Identify which cell holds the provided text, then report its [x, y] central coordinate. 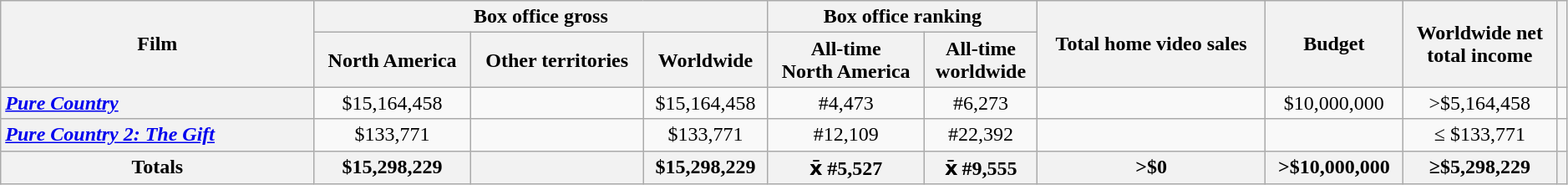
All-time worldwide [981, 60]
≤ $133,771 [1480, 135]
#4,473 [846, 103]
#22,392 [981, 135]
>$0 [1151, 167]
Pure Country [157, 103]
Totals [157, 167]
>$10,000,000 [1334, 167]
Worldwide nettotal income [1480, 44]
$10,000,000 [1334, 103]
>$5,164,458 [1480, 103]
#12,109 [846, 135]
Budget [1334, 44]
#6,273 [981, 103]
Total home video sales [1151, 44]
Other territories [556, 60]
Pure Country 2: The Gift [157, 135]
Worldwide [705, 60]
All-time North America [846, 60]
Box office ranking [902, 17]
Box office gross [541, 17]
Film [157, 44]
North America [393, 60]
x̄ #5,527 [846, 167]
≥$5,298,229 [1480, 167]
x̄ #9,555 [981, 167]
